Locate the cell with the specified text and output its (X, Y) center coordinate. 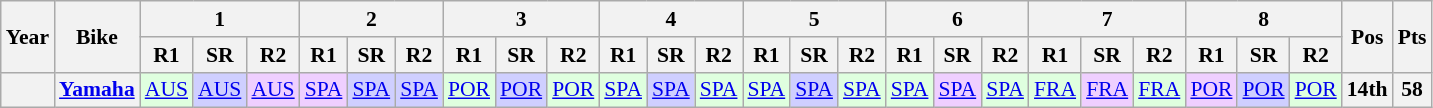
2 (372, 19)
58 (1412, 90)
3 (521, 19)
Year (28, 36)
Bike (97, 36)
4 (670, 19)
8 (1263, 19)
Yamaha (97, 90)
7 (1107, 19)
5 (814, 19)
Pts (1412, 36)
14th (1368, 90)
6 (958, 19)
1 (220, 19)
Pos (1368, 36)
